Identify which cell holds the provided text, then report its (X, Y) central coordinate. 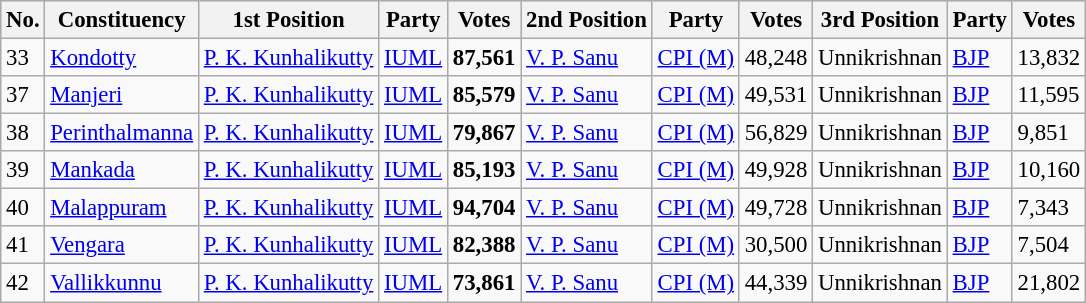
42 (23, 283)
85,579 (484, 95)
79,867 (484, 133)
7,343 (1048, 208)
39 (23, 170)
Mankada (122, 170)
82,388 (484, 245)
49,728 (776, 208)
49,531 (776, 95)
Constituency (122, 20)
Manjeri (122, 95)
No. (23, 20)
2nd Position (587, 20)
33 (23, 58)
87,561 (484, 58)
21,802 (1048, 283)
56,829 (776, 133)
11,595 (1048, 95)
48,248 (776, 58)
9,851 (1048, 133)
40 (23, 208)
49,928 (776, 170)
7,504 (1048, 245)
Kondotty (122, 58)
1st Position (288, 20)
Vallikkunnu (122, 283)
44,339 (776, 283)
73,861 (484, 283)
41 (23, 245)
Perinthalmanna (122, 133)
38 (23, 133)
3rd Position (880, 20)
Vengara (122, 245)
30,500 (776, 245)
85,193 (484, 170)
94,704 (484, 208)
Malappuram (122, 208)
13,832 (1048, 58)
37 (23, 95)
10,160 (1048, 170)
